Return (x, y) of the center of cell containing provided text 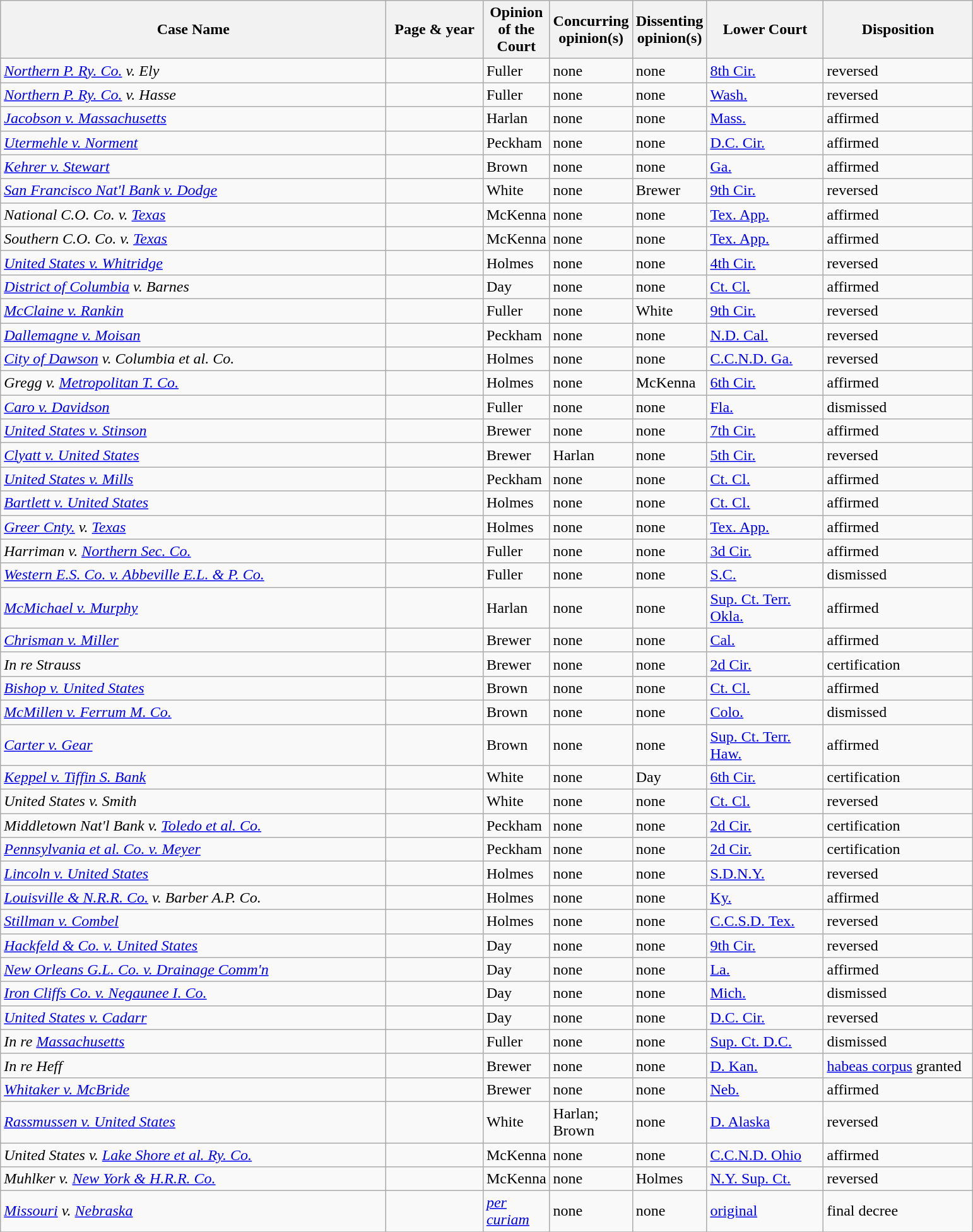
4th Cir. (765, 263)
C.C.N.D. Ohio (765, 1154)
Dallemagne v. Moisan (193, 335)
Colo. (765, 712)
C.C.N.D. Ga. (765, 359)
Utermehle v. Norment (193, 143)
final decree (898, 1212)
5th Cir. (765, 455)
Kehrer v. Stewart (193, 167)
habeas corpus granted (898, 1065)
Jacobson v. Massachusetts (193, 119)
original (765, 1212)
McMillen v. Ferrum M. Co. (193, 712)
National C.O. Co. v. Texas (193, 215)
Iron Cliffs Co. v. Negaunee I. Co. (193, 993)
Fla. (765, 407)
United States v. Lake Shore et al. Ry. Co. (193, 1154)
Clyatt v. United States (193, 455)
S.C. (765, 575)
Whitaker v. McBride (193, 1089)
Harriman v. Northern Sec. Co. (193, 551)
Harlan; Brown (591, 1122)
Carter v. Gear (193, 745)
Northern P. Ry. Co. v. Hasse (193, 95)
Sup. Ct. D.C. (765, 1041)
Bishop v. United States (193, 688)
Mass. (765, 119)
Mich. (765, 993)
Louisville & N.R.R. Co. v. Barber A.P. Co. (193, 897)
Keppel v. Tiffin S. Bank (193, 778)
In re Strauss (193, 664)
Lower Court (765, 30)
C.C.S.D. Tex. (765, 921)
New Orleans G.L. Co. v. Drainage Comm'n (193, 969)
Southern C.O. Co. v. Texas (193, 239)
Page & year (435, 30)
N.Y. Sup. Ct. (765, 1179)
Chrisman v. Miller (193, 640)
3d Cir. (765, 551)
Concurring opinion(s) (591, 30)
Disposition (898, 30)
Pennsylvania et al. Co. v. Meyer (193, 850)
N.D. Cal. (765, 335)
San Francisco Nat'l Bank v. Dodge (193, 191)
Ky. (765, 897)
McClaine v. Rankin (193, 311)
City of Dawson v. Columbia et al. Co. (193, 359)
D. Kan. (765, 1065)
Neb. (765, 1089)
Dissenting opinion(s) (669, 30)
Western E.S. Co. v. Abbeville E.L. & P. Co. (193, 575)
Caro v. Davidson (193, 407)
Wash. (765, 95)
Northern P. Ry. Co. v. Ely (193, 71)
Rassmussen v. United States (193, 1122)
Ga. (765, 167)
7th Cir. (765, 431)
In re Heff (193, 1065)
Gregg v. Metropolitan T. Co. (193, 383)
United States v. Cadarr (193, 1017)
Lincoln v. United States (193, 874)
S.D.N.Y. (765, 874)
Missouri v. Nebraska (193, 1212)
Sup. Ct. Terr. Haw. (765, 745)
District of Columbia v. Barnes (193, 287)
Hackfeld & Co. v. United States (193, 945)
Stillman v. Combel (193, 921)
United States v. Mills (193, 479)
per curiam (516, 1212)
United States v. Stinson (193, 431)
D. Alaska (765, 1122)
In re Massachusetts (193, 1041)
Muhlker v. New York & H.R.R. Co. (193, 1179)
Opinion of the Court (516, 30)
Case Name (193, 30)
United States v. Smith (193, 802)
8th Cir. (765, 71)
United States v. Whitridge (193, 263)
Middletown Nat'l Bank v. Toledo et al. Co. (193, 826)
McMichael v. Murphy (193, 607)
La. (765, 969)
Cal. (765, 640)
Greer Cnty. v. Texas (193, 527)
Bartlett v. United States (193, 503)
Sup. Ct. Terr. Okla. (765, 607)
